Identify which cell holds the provided text, then report its [x, y] central coordinate. 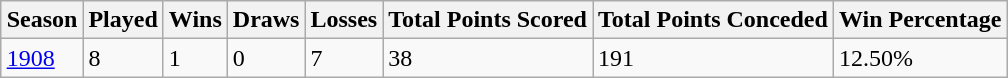
Win Percentage [920, 20]
0 [266, 58]
Played [123, 20]
1908 [42, 58]
191 [712, 58]
Draws [266, 20]
Losses [344, 20]
12.50% [920, 58]
38 [488, 58]
Wins [195, 20]
8 [123, 58]
Total Points Scored [488, 20]
1 [195, 58]
Total Points Conceded [712, 20]
7 [344, 58]
Season [42, 20]
